Determine the [X, Y] coordinate at the center of the cell enclosing the given text.  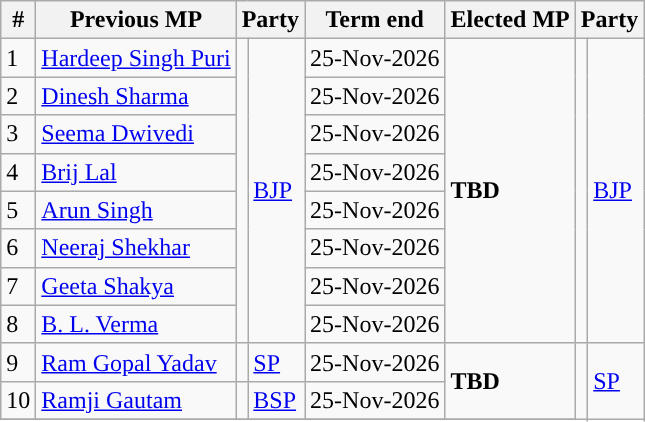
Term end [375, 20]
Seema Dwivedi [136, 134]
2 [18, 96]
Dinesh Sharma [136, 96]
3 [18, 134]
BSP [276, 400]
B. L. Verma [136, 324]
Hardeep Singh Puri [136, 58]
4 [18, 172]
Elected MP [510, 20]
10 [18, 400]
7 [18, 286]
Brij Lal [136, 172]
Ramji Gautam [136, 400]
Neeraj Shekhar [136, 248]
Previous MP [136, 20]
1 [18, 58]
5 [18, 210]
9 [18, 362]
# [18, 20]
6 [18, 248]
8 [18, 324]
Arun Singh [136, 210]
Geeta Shakya [136, 286]
Ram Gopal Yadav [136, 362]
